Extract the [X, Y] coordinate from the center of the cell holding the provided text.  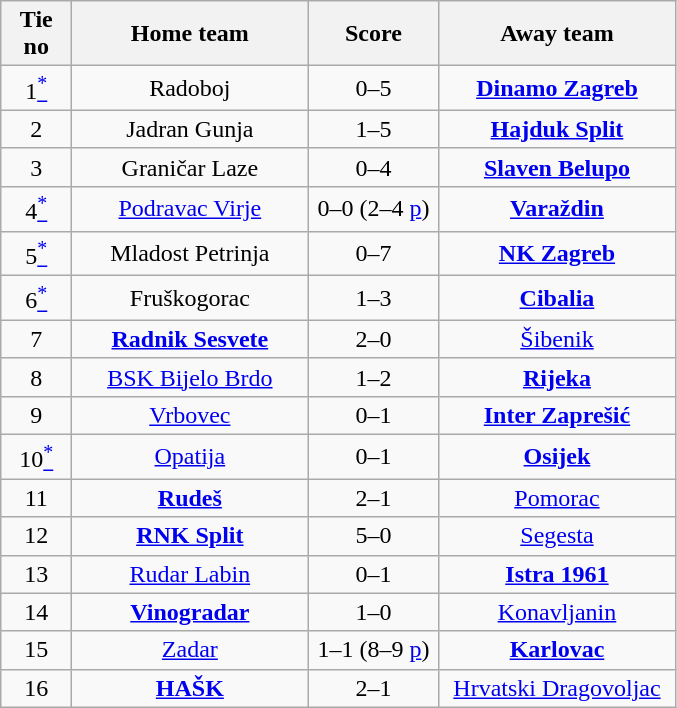
1–3 [374, 298]
Šibenik [557, 339]
HAŠK [190, 688]
14 [36, 612]
Fruškogorac [190, 298]
Tie no [36, 34]
BSK Bijelo Brdo [190, 377]
Rijeka [557, 377]
RNK Split [190, 536]
Istra 1961 [557, 574]
Rudar Labin [190, 574]
11 [36, 498]
1–0 [374, 612]
Graničar Laze [190, 167]
1–5 [374, 129]
9 [36, 415]
7 [36, 339]
Vinogradar [190, 612]
Dinamo Zagreb [557, 88]
Home team [190, 34]
Osijek [557, 456]
12 [36, 536]
Slaven Belupo [557, 167]
Hrvatski Dragovoljac [557, 688]
Mladost Petrinja [190, 254]
Away team [557, 34]
Rudeš [190, 498]
1–2 [374, 377]
10* [36, 456]
5* [36, 254]
Segesta [557, 536]
Podravac Virje [190, 208]
2–0 [374, 339]
2 [36, 129]
13 [36, 574]
5–0 [374, 536]
3 [36, 167]
0–7 [374, 254]
4* [36, 208]
Vrbovec [190, 415]
6* [36, 298]
Konavljanin [557, 612]
0–0 (2–4 p) [374, 208]
Opatija [190, 456]
Jadran Gunja [190, 129]
15 [36, 650]
8 [36, 377]
Radnik Sesvete [190, 339]
1* [36, 88]
Score [374, 34]
Varaždin [557, 208]
Radoboj [190, 88]
16 [36, 688]
Hajduk Split [557, 129]
NK Zagreb [557, 254]
0–5 [374, 88]
1–1 (8–9 p) [374, 650]
Inter Zaprešić [557, 415]
Cibalia [557, 298]
0–4 [374, 167]
Karlovac [557, 650]
Pomorac [557, 498]
Zadar [190, 650]
